Output the [x, y] coordinate of the center of the cell containing the given text.  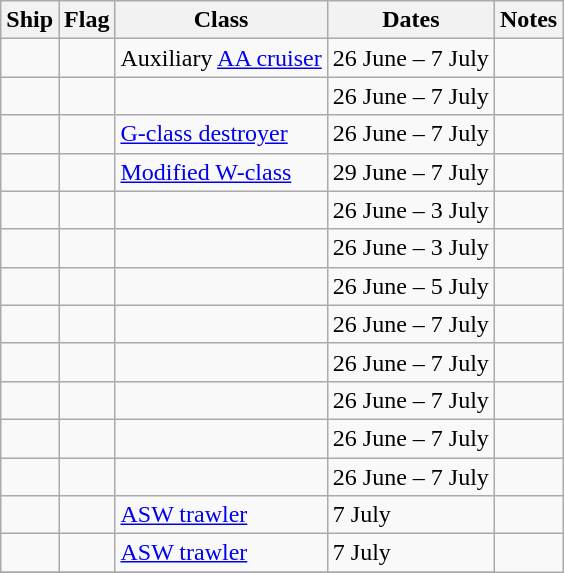
29 June – 7 July [410, 172]
Dates [410, 20]
Notes [528, 20]
Modified W-class [221, 172]
G-class destroyer [221, 134]
26 June – 5 July [410, 286]
Class [221, 20]
Ship [30, 20]
Flag [87, 20]
Auxiliary AA cruiser [221, 58]
